Output the [x, y] coordinate of the center of the cell containing the given text.  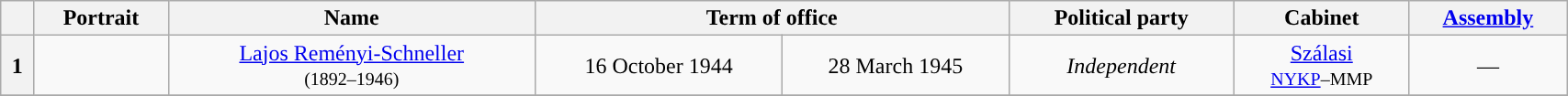
SzálasiNYKP–MMP [1321, 66]
Political party [1121, 18]
28 March 1945 [896, 66]
Cabinet [1321, 18]
16 October 1944 [658, 66]
Name [351, 18]
1 [17, 66]
Lajos Reményi-Schneller(1892–1946) [351, 66]
Portrait [101, 18]
Assembly [1488, 18]
— [1488, 66]
Term of office [772, 18]
Independent [1121, 66]
